Detect which cell encompasses the target text, then output its [X, Y] center coordinate. 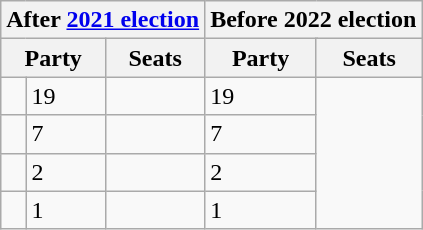
After 2021 election [103, 20]
Before 2022 election [314, 20]
